Output the [X, Y] coordinate of the center of the cell containing the given text.  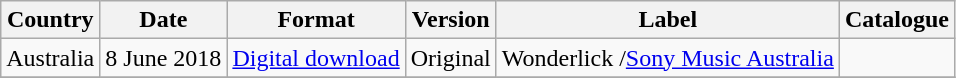
Format [316, 20]
Australia [50, 58]
Digital download [316, 58]
Catalogue [896, 20]
Original [450, 58]
8 June 2018 [164, 58]
Version [450, 20]
Country [50, 20]
Date [164, 20]
Wonderlick /Sony Music Australia [668, 58]
Label [668, 20]
